Pinpoint the cell where the given text exists, returning its (X, Y) midpoint coordinate. 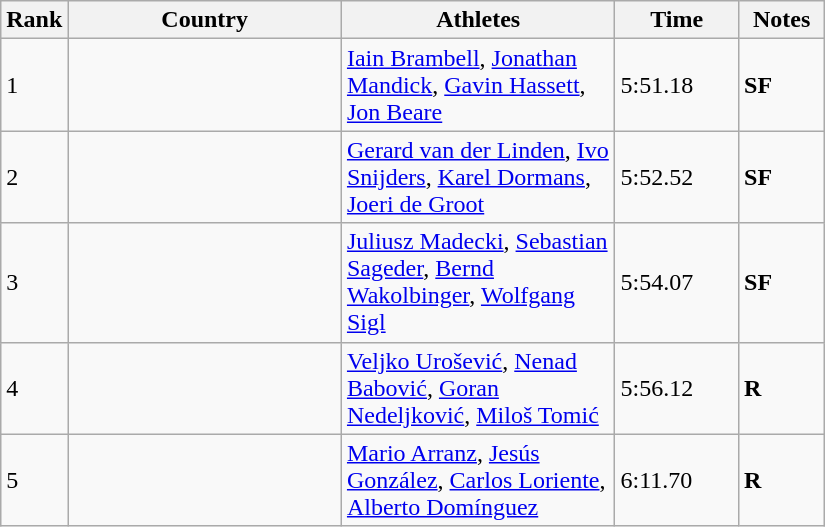
4 (34, 388)
2 (34, 177)
Time (677, 20)
5:56.12 (677, 388)
Iain Brambell, Jonathan Mandick, Gavin Hassett, Jon Beare (478, 85)
5:54.07 (677, 282)
Country (205, 20)
6:11.70 (677, 480)
Notes (782, 20)
3 (34, 282)
Athletes (478, 20)
5:51.18 (677, 85)
1 (34, 85)
Juliusz Madecki, Sebastian Sageder, Bernd Wakolbinger, Wolfgang Sigl (478, 282)
Veljko Urošević, Nenad Babović, Goran Nedeljković, Miloš Tomić (478, 388)
Rank (34, 20)
5:52.52 (677, 177)
Mario Arranz, Jesús González, Carlos Loriente, Alberto Domínguez (478, 480)
Gerard van der Linden, Ivo Snijders, Karel Dormans, Joeri de Groot (478, 177)
5 (34, 480)
